Identify which cell holds the provided text, then report its (X, Y) central coordinate. 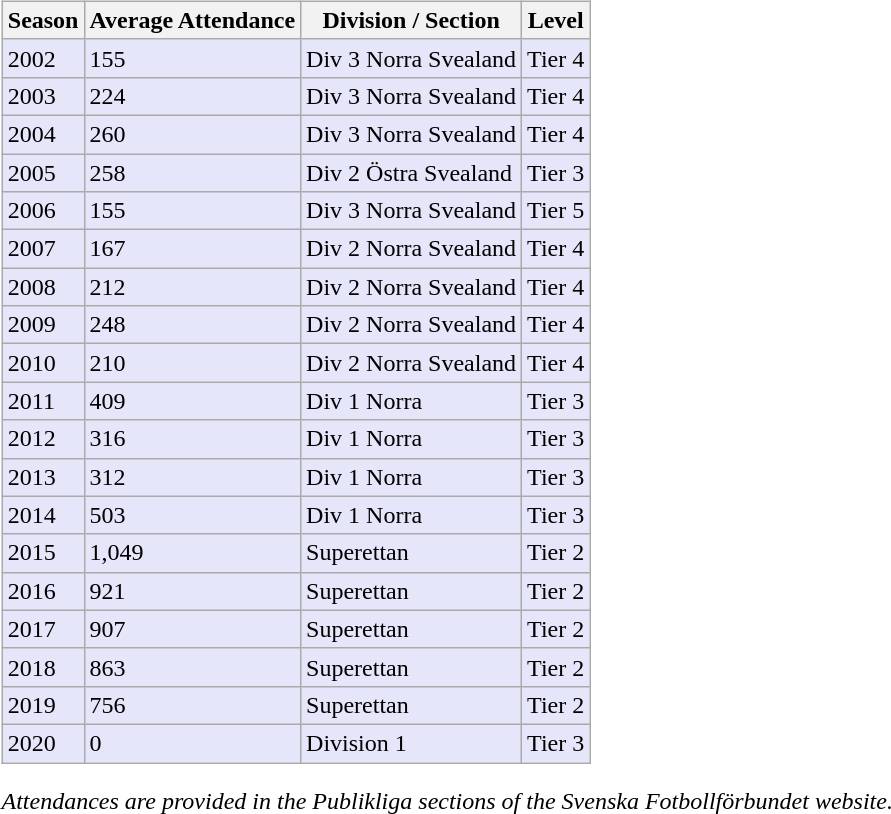
2018 (43, 667)
Average Attendance (192, 20)
863 (192, 667)
167 (192, 249)
2013 (43, 477)
2008 (43, 287)
907 (192, 629)
210 (192, 363)
248 (192, 325)
409 (192, 401)
2014 (43, 515)
Tier 5 (556, 211)
2002 (43, 58)
316 (192, 439)
Div 2 Östra Svealand (412, 173)
Season (43, 20)
2005 (43, 173)
312 (192, 477)
0 (192, 743)
921 (192, 591)
503 (192, 515)
2004 (43, 134)
2020 (43, 743)
Level (556, 20)
Division / Section (412, 20)
2015 (43, 553)
756 (192, 705)
2016 (43, 591)
2011 (43, 401)
2010 (43, 363)
224 (192, 96)
1,049 (192, 553)
Division 1 (412, 743)
260 (192, 134)
212 (192, 287)
258 (192, 173)
2006 (43, 211)
2009 (43, 325)
2017 (43, 629)
2012 (43, 439)
2007 (43, 249)
2003 (43, 96)
2019 (43, 705)
